Return [X, Y] of the center of cell containing provided text 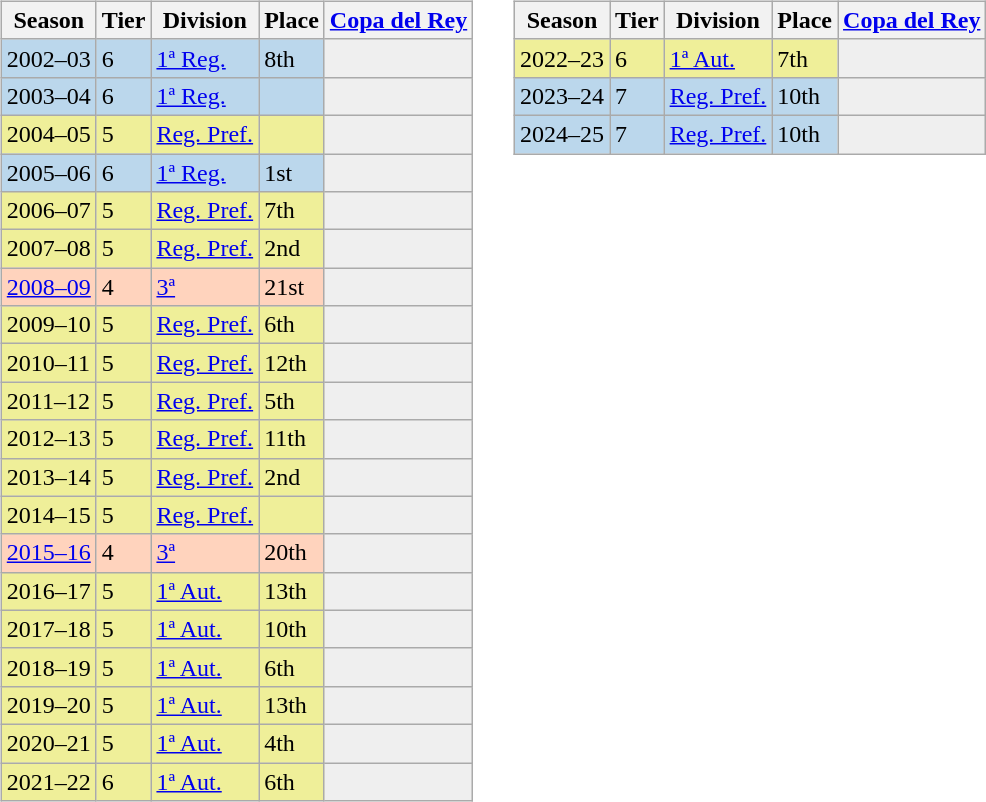
2011–12 [48, 401]
20th [292, 553]
2009–10 [48, 325]
2017–18 [48, 629]
2024–25 [562, 134]
5th [292, 401]
4th [292, 743]
8th [292, 58]
2003–04 [48, 96]
2012–13 [48, 439]
2014–15 [48, 515]
1st [292, 173]
2015–16 [48, 553]
2023–24 [562, 96]
2006–07 [48, 211]
2004–05 [48, 134]
2007–08 [48, 249]
2021–22 [48, 781]
2020–21 [48, 743]
12th [292, 363]
2002–03 [48, 58]
2019–20 [48, 705]
11th [292, 439]
2016–17 [48, 591]
2005–06 [48, 173]
2013–14 [48, 477]
21st [292, 287]
2008–09 [48, 287]
2018–19 [48, 667]
2010–11 [48, 363]
2022–23 [562, 58]
